Provide the (X, Y) coordinate of the cell's center where the given text is located.  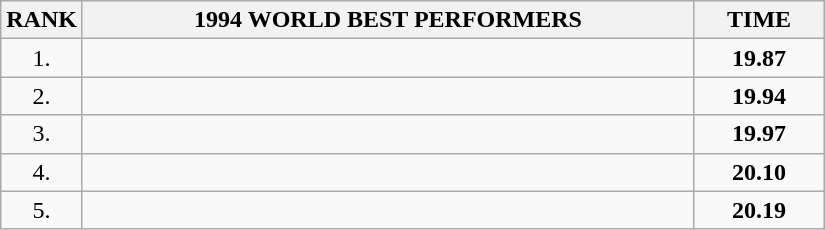
19.94 (760, 96)
19.87 (760, 58)
4. (42, 172)
RANK (42, 20)
2. (42, 96)
5. (42, 210)
20.19 (760, 210)
3. (42, 134)
19.97 (760, 134)
TIME (760, 20)
1994 WORLD BEST PERFORMERS (388, 20)
1. (42, 58)
20.10 (760, 172)
